Identify which cell holds the provided text, then report its (x, y) central coordinate. 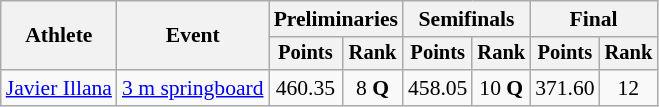
Javier Illana (59, 88)
Event (193, 36)
Semifinals (466, 19)
Final (594, 19)
460.35 (306, 88)
10 Q (501, 88)
8 Q (372, 88)
3 m springboard (193, 88)
Preliminaries (336, 19)
12 (629, 88)
371.60 (564, 88)
458.05 (438, 88)
Athlete (59, 36)
